Return the (X, Y) coordinate for the center point of the cell that contains the specified text.  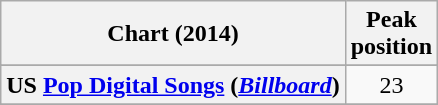
US Pop Digital Songs (Billboard) (173, 85)
Peak position (391, 34)
Chart (2014) (173, 34)
23 (391, 85)
